Return the (x, y) coordinate for the center point of the cell that contains the specified text.  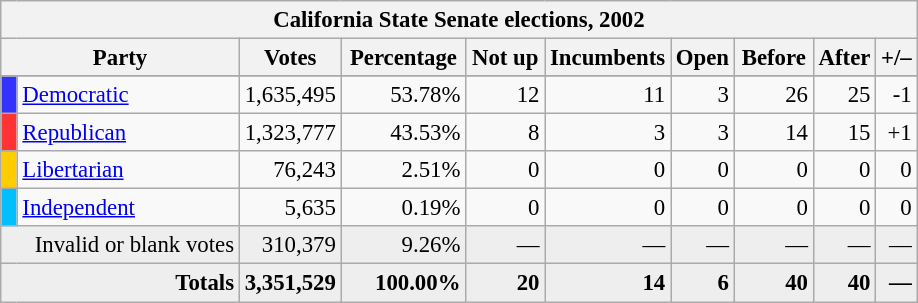
1,635,495 (290, 95)
9.26% (404, 245)
Percentage (404, 58)
76,243 (290, 170)
25 (844, 95)
43.53% (404, 133)
Not up (506, 58)
+/– (896, 58)
Incumbents (608, 58)
Invalid or blank votes (120, 245)
12 (506, 95)
1,323,777 (290, 133)
310,379 (290, 245)
100.00% (404, 283)
8 (506, 133)
Independent (128, 208)
11 (608, 95)
Votes (290, 58)
15 (844, 133)
6 (703, 283)
20 (506, 283)
Open (703, 58)
-1 (896, 95)
Republican (128, 133)
Libertarian (128, 170)
5,635 (290, 208)
+1 (896, 133)
Democratic (128, 95)
2.51% (404, 170)
3,351,529 (290, 283)
0.19% (404, 208)
26 (774, 95)
53.78% (404, 95)
After (844, 58)
California State Senate elections, 2002 (459, 20)
Totals (120, 283)
Party (120, 58)
Before (774, 58)
